Search for the cell housing the specified text and yield its [X, Y] center coordinate. 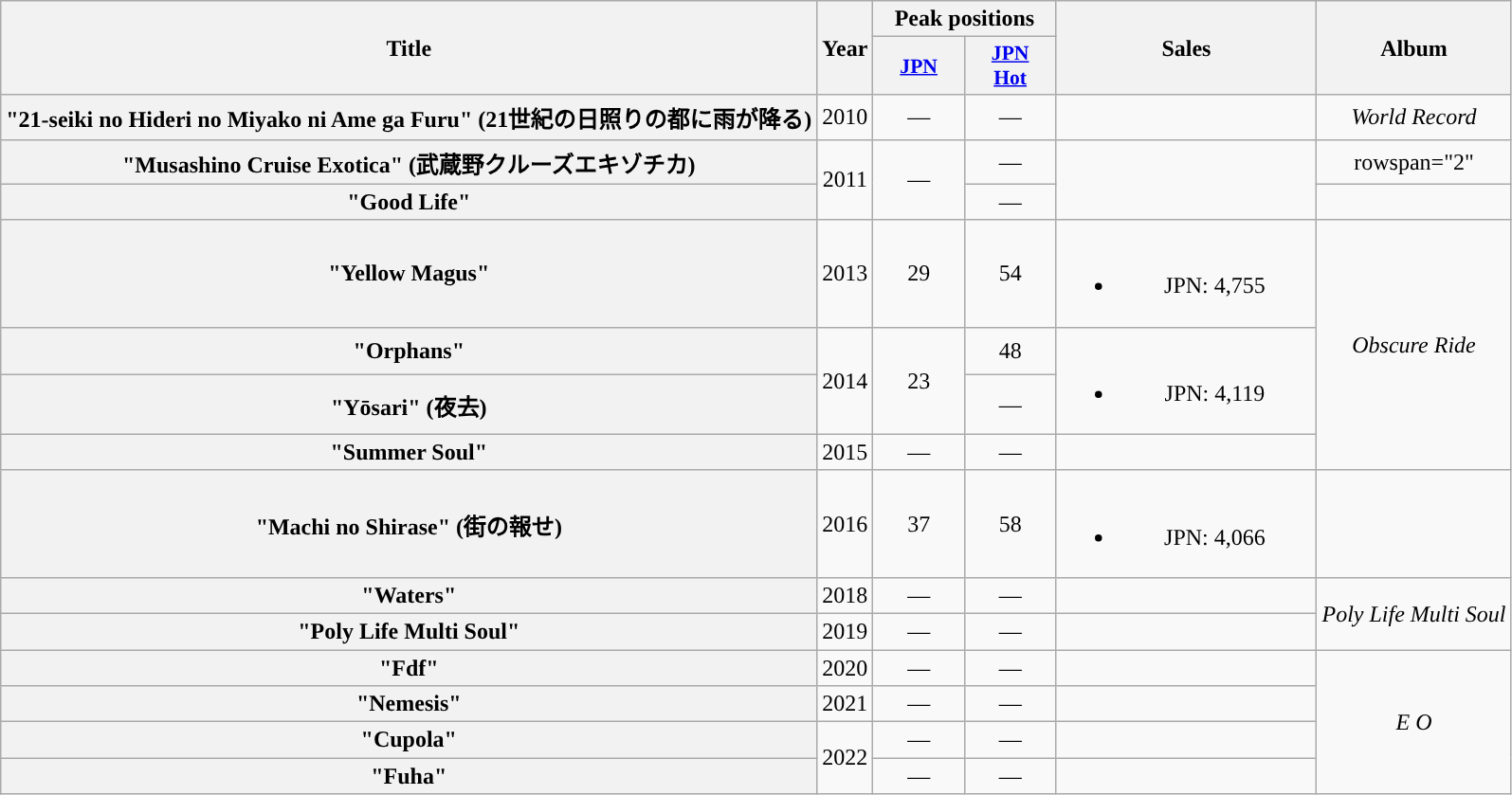
2021 [846, 704]
"Fuha" [410, 776]
2013 [846, 273]
JPN: 4,119 [1187, 381]
2022 [846, 758]
"Poly Life Multi Soul" [410, 631]
"Orphans" [410, 351]
"Cupola" [410, 740]
23 [920, 381]
2019 [846, 631]
Poly Life Multi Soul [1414, 613]
48 [1011, 351]
54 [1011, 273]
"Machi no Shirase" (街の報せ) [410, 523]
"Good Life" [410, 202]
2018 [846, 595]
"Yellow Magus" [410, 273]
2014 [846, 381]
"Summer Soul" [410, 452]
"Musashino Cruise Exotica" (武蔵野クルーズエキゾチカ) [410, 161]
JPN: 4,755 [1187, 273]
"Waters" [410, 595]
Peak positions [965, 19]
JPN [920, 66]
"Fdf" [410, 668]
Year [846, 47]
Album [1414, 47]
37 [920, 523]
"Nemesis" [410, 704]
2011 [846, 180]
58 [1011, 523]
rowspan="2" [1414, 161]
2015 [846, 452]
2016 [846, 523]
2010 [846, 117]
Title [410, 47]
JPN: 4,066 [1187, 523]
2020 [846, 668]
"Yōsari" (夜去) [410, 406]
World Record [1414, 117]
Obscure Ride [1414, 345]
"21-seiki no Hideri no Miyako ni Ame ga Furu" (21世紀の日照りの都に雨が降る) [410, 117]
E O [1414, 722]
29 [920, 273]
Sales [1187, 47]
JPNHot [1011, 66]
